Capture the cell that displays the provided text and extract its (x, y) central coordinate. 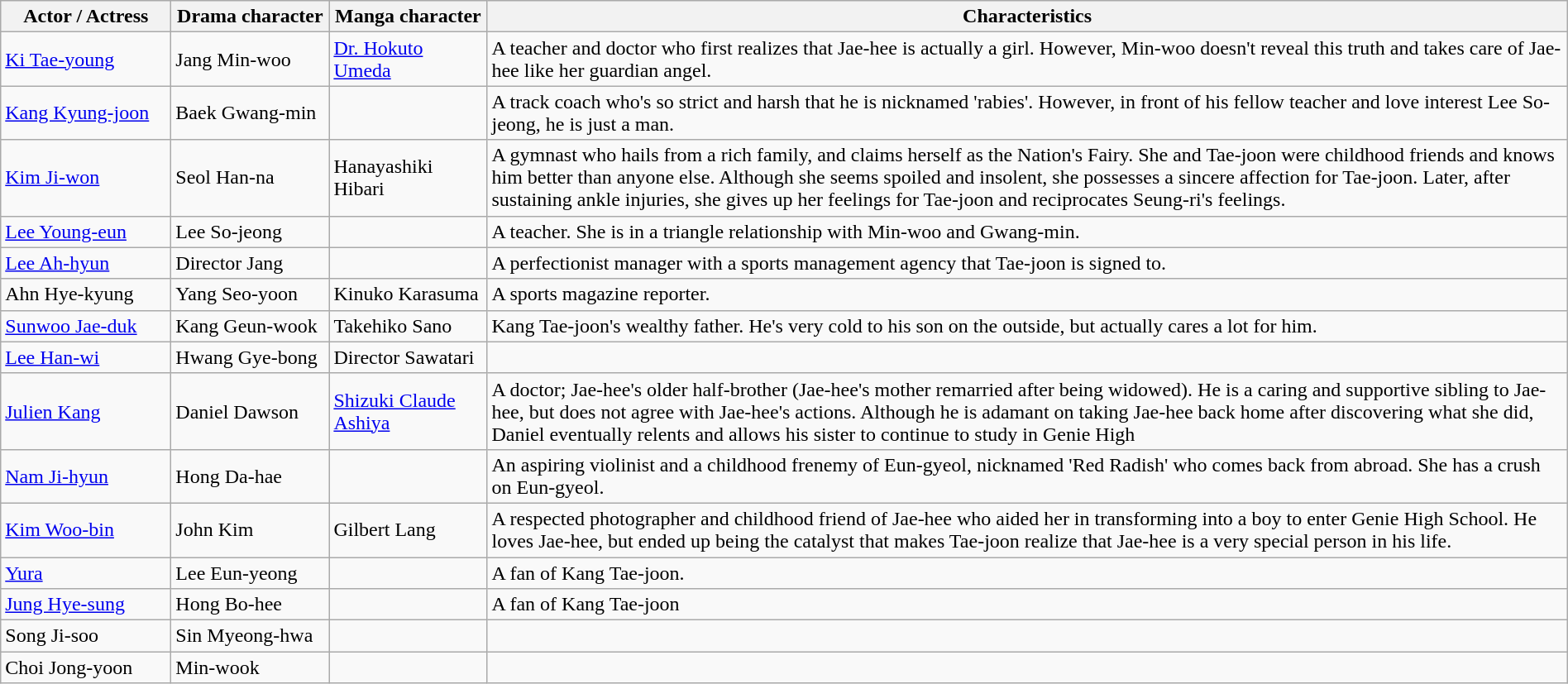
Yura (86, 573)
Hwang Gye-bong (250, 357)
A fan of Kang Tae-joon (1027, 605)
Shizuki Claude Ashiya (409, 411)
Hong Da-hae (250, 476)
Ki Tae-young (86, 60)
Gilbert Lang (409, 529)
Song Ji-soo (86, 636)
An aspiring violinist and a childhood frenemy of Eun-gyeol, nicknamed 'Red Radish' who comes back from abroad. She has a crush on Eun-gyeol. (1027, 476)
Kang Tae-joon's wealthy father. He's very cold to his son on the outside, but actually cares a lot for him. (1027, 326)
Kang Kyung-joon (86, 112)
A perfectionist manager with a sports management agency that Tae-joon is signed to. (1027, 263)
Lee Young-eun (86, 232)
Manga character (409, 17)
Hong Bo-hee (250, 605)
Kang Geun-wook (250, 326)
Hanayashiki Hibari (409, 178)
A fan of Kang Tae-joon. (1027, 573)
Choi Jong-yoon (86, 667)
Seol Han-na (250, 178)
Jung Hye-sung (86, 605)
Yang Seo-yoon (250, 294)
Takehiko Sano (409, 326)
A teacher. She is in a triangle relationship with Min-woo and Gwang-min. (1027, 232)
A sports magazine reporter. (1027, 294)
Nam Ji-hyun (86, 476)
Lee Eun-yeong (250, 573)
Lee Han-wi (86, 357)
Lee Ah-hyun (86, 263)
Kim Ji-won (86, 178)
Ahn Hye-kyung (86, 294)
Kim Woo-bin (86, 529)
Drama character (250, 17)
Characteristics (1027, 17)
Julien Kang (86, 411)
Sin Myeong-hwa (250, 636)
Min-wook (250, 667)
Lee So-jeong (250, 232)
Baek Gwang-min (250, 112)
Sunwoo Jae-duk (86, 326)
John Kim (250, 529)
Director Sawatari (409, 357)
Kinuko Karasuma (409, 294)
Director Jang (250, 263)
Dr. Hokuto Umeda (409, 60)
Daniel Dawson (250, 411)
Jang Min-woo (250, 60)
Actor / Actress (86, 17)
